Determine the [x, y] coordinate at the center of the cell enclosing the given text.  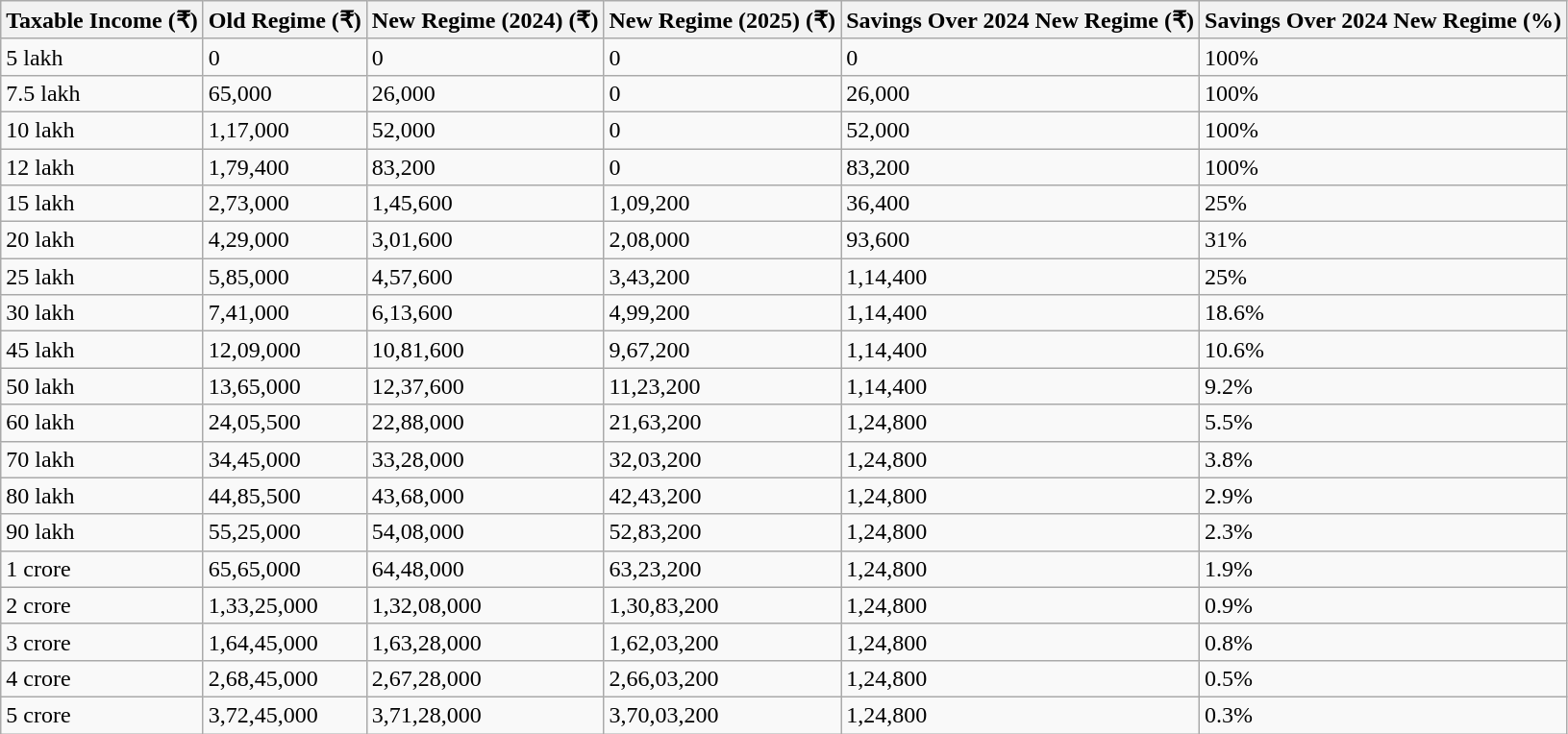
22,88,000 [485, 423]
2,67,28,000 [485, 678]
70 lakh [102, 459]
36,400 [1021, 204]
3,43,200 [723, 277]
3,01,600 [485, 240]
2 crore [102, 605]
1,33,25,000 [285, 605]
63,23,200 [723, 569]
9,67,200 [723, 350]
Savings Over 2024 New Regime (%) [1383, 20]
12 lakh [102, 166]
1.9% [1383, 569]
43,68,000 [485, 496]
4,99,200 [723, 313]
4 crore [102, 678]
10 lakh [102, 130]
2.3% [1383, 532]
65,65,000 [285, 569]
3.8% [1383, 459]
1,17,000 [285, 130]
3,72,45,000 [285, 715]
3 crore [102, 642]
54,08,000 [485, 532]
1,32,08,000 [485, 605]
1,64,45,000 [285, 642]
5.5% [1383, 423]
5 crore [102, 715]
44,85,500 [285, 496]
0.5% [1383, 678]
New Regime (2024) (₹) [485, 20]
10,81,600 [485, 350]
30 lakh [102, 313]
11,23,200 [723, 386]
20 lakh [102, 240]
Savings Over 2024 New Regime (₹) [1021, 20]
13,65,000 [285, 386]
4,29,000 [285, 240]
5 lakh [102, 57]
0.3% [1383, 715]
24,05,500 [285, 423]
80 lakh [102, 496]
65,000 [285, 93]
Taxable Income (₹) [102, 20]
12,09,000 [285, 350]
7,41,000 [285, 313]
60 lakh [102, 423]
2,73,000 [285, 204]
6,13,600 [485, 313]
0.9% [1383, 605]
90 lakh [102, 532]
Old Regime (₹) [285, 20]
33,28,000 [485, 459]
3,70,03,200 [723, 715]
21,63,200 [723, 423]
1,30,83,200 [723, 605]
10.6% [1383, 350]
3,71,28,000 [485, 715]
9.2% [1383, 386]
2.9% [1383, 496]
1,63,28,000 [485, 642]
1,62,03,200 [723, 642]
2,66,03,200 [723, 678]
52,83,200 [723, 532]
50 lakh [102, 386]
2,08,000 [723, 240]
42,43,200 [723, 496]
4,57,600 [485, 277]
1,09,200 [723, 204]
7.5 lakh [102, 93]
1,45,600 [485, 204]
93,600 [1021, 240]
15 lakh [102, 204]
1,79,400 [285, 166]
New Regime (2025) (₹) [723, 20]
0.8% [1383, 642]
34,45,000 [285, 459]
25 lakh [102, 277]
5,85,000 [285, 277]
2,68,45,000 [285, 678]
31% [1383, 240]
64,48,000 [485, 569]
55,25,000 [285, 532]
12,37,600 [485, 386]
32,03,200 [723, 459]
45 lakh [102, 350]
18.6% [1383, 313]
1 crore [102, 569]
